Extract the (x, y) coordinate from the center of the cell holding the provided text.  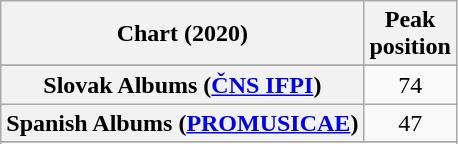
Chart (2020) (182, 34)
Peakposition (410, 34)
Slovak Albums (ČNS IFPI) (182, 85)
Spanish Albums (PROMUSICAE) (182, 123)
74 (410, 85)
47 (410, 123)
